Capture the cell that displays the provided text and extract its (x, y) central coordinate. 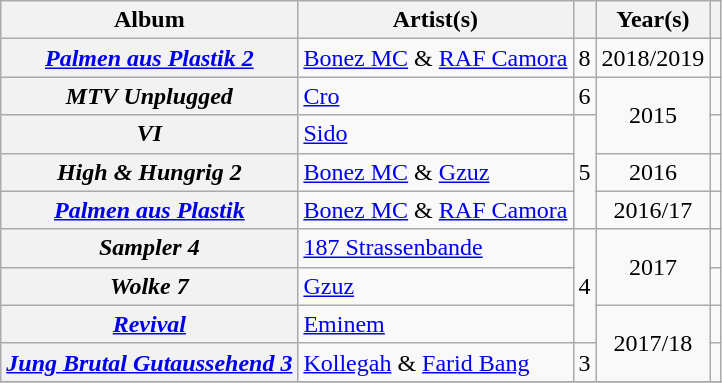
8 (584, 58)
VI (150, 134)
High & Hungrig 2 (150, 172)
2016 (653, 172)
2017 (653, 267)
Album (150, 20)
Sampler 4 (150, 248)
2015 (653, 115)
187 Strassenbande (436, 248)
Revival (150, 324)
Artist(s) (436, 20)
Sido (436, 134)
MTV Unplugged (150, 96)
Palmen aus Plastik 2 (150, 58)
4 (584, 286)
Jung Brutal Gutaussehend 3 (150, 362)
Gzuz (436, 286)
Eminem (436, 324)
6 (584, 96)
Palmen aus Plastik (150, 210)
Bonez MC & Gzuz (436, 172)
Kollegah & Farid Bang (436, 362)
2017/18 (653, 343)
Year(s) (653, 20)
5 (584, 172)
2018/2019 (653, 58)
3 (584, 362)
Cro (436, 96)
Wolke 7 (150, 286)
2016/17 (653, 210)
